Scan for the cell matching the given text and deliver its [x, y] coordinate at center. 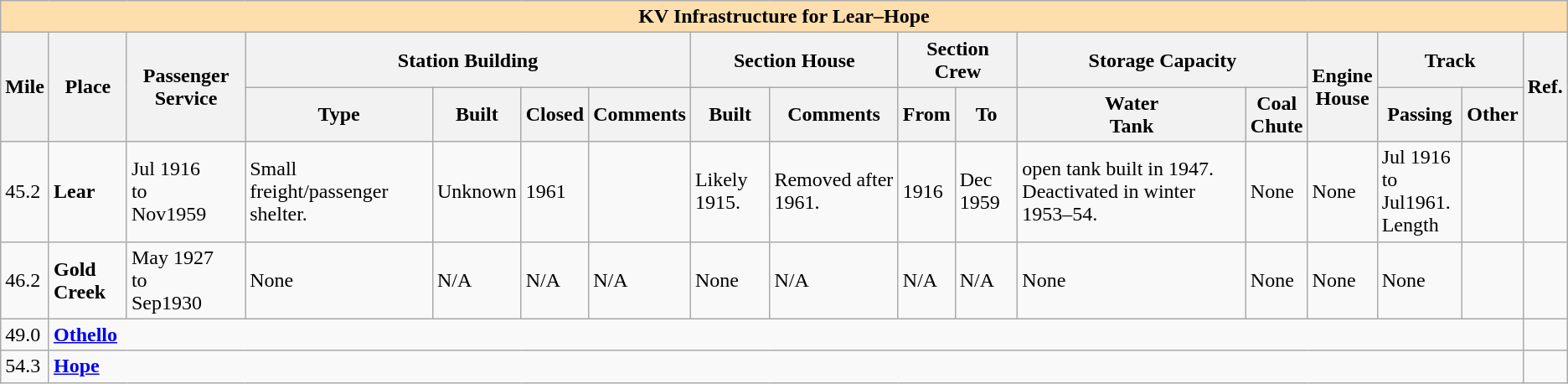
Track [1450, 60]
Unknown [477, 191]
Small freight/passenger shelter. [339, 191]
open tank built in 1947. Deactivated in winter 1953–54. [1132, 191]
Removed after 1961. [834, 191]
Place [87, 87]
Ref. [1545, 87]
Section House [794, 60]
1916 [926, 191]
Hope [786, 366]
49.0 [25, 335]
Othello [786, 335]
Mile [25, 87]
May 1927toSep1930 [186, 280]
Passenger Service [186, 87]
Closed [554, 114]
EngineHouse [1342, 87]
Likely 1915. [730, 191]
Jul 1916to Nov1959 [186, 191]
Other [1493, 114]
Storage Capacity [1163, 60]
CoalChute [1277, 114]
46.2 [25, 280]
KV Infrastructure for Lear–Hope [784, 17]
Jul 1916 toJul1961.Length [1420, 191]
Passing [1420, 114]
Type [339, 114]
To [987, 114]
WaterTank [1132, 114]
Station Building [468, 60]
Lear [87, 191]
1961 [554, 191]
Dec 1959 [987, 191]
54.3 [25, 366]
From [926, 114]
Gold Creek [87, 280]
SectionCrew [957, 60]
45.2 [25, 191]
